Detect which cell encompasses the target text, then output its [x, y] center coordinate. 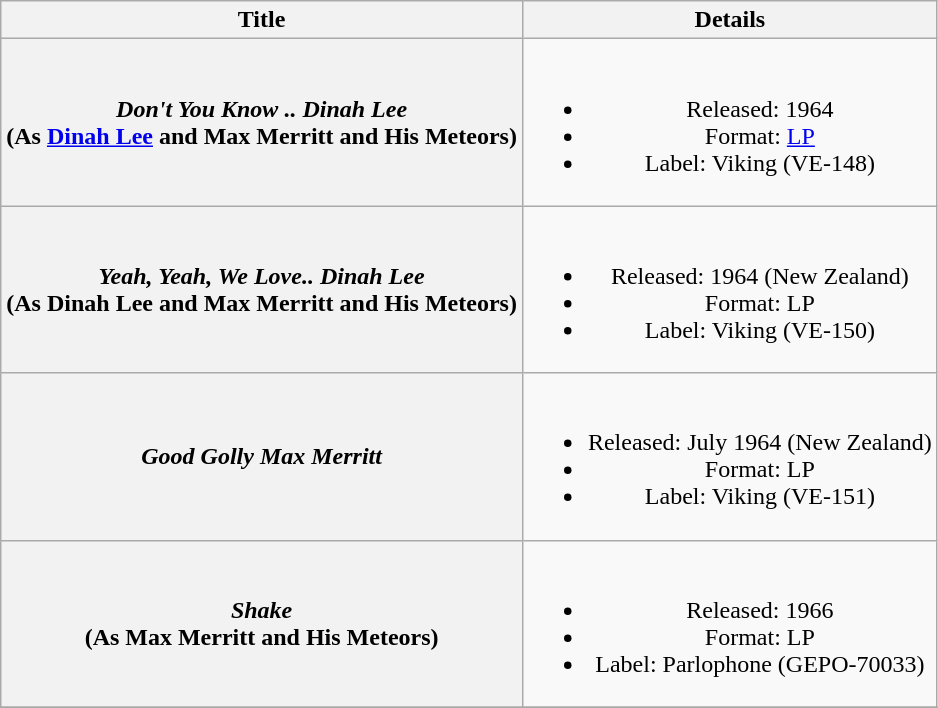
Released: 1964Format: LPLabel: Viking (VE-148) [730, 122]
Details [730, 20]
Released: 1966Format: LPLabel: Parlophone (GEPO-70033) [730, 624]
Released: July 1964 (New Zealand)Format: LPLabel: Viking (VE-151) [730, 456]
Released: 1964 (New Zealand)Format: LPLabel: Viking (VE-150) [730, 290]
Don't You Know .. Dinah Lee (As Dinah Lee and Max Merritt and His Meteors) [262, 122]
Good Golly Max Merritt [262, 456]
Shake (As Max Merritt and His Meteors) [262, 624]
Title [262, 20]
Yeah, Yeah, We Love.. Dinah Lee (As Dinah Lee and Max Merritt and His Meteors) [262, 290]
